Provide the (X, Y) coordinate of the cell's center where the given text is located.  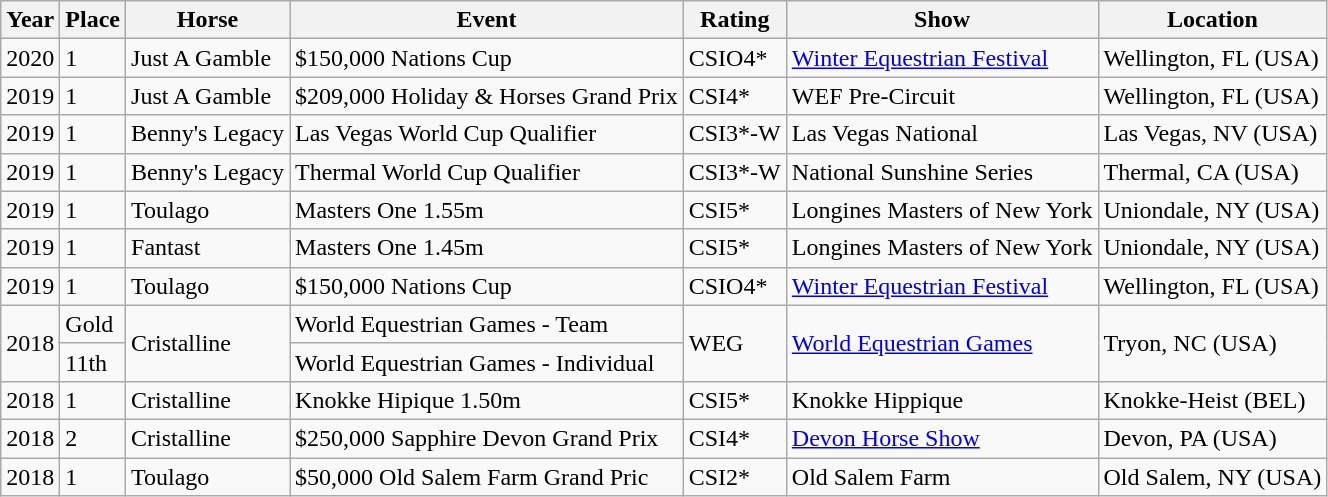
Devon Horse Show (942, 438)
Las Vegas, NV (USA) (1212, 134)
11th (93, 362)
National Sunshine Series (942, 172)
World Equestrian Games - Team (487, 324)
Event (487, 20)
WEF Pre-Circuit (942, 96)
Show (942, 20)
Thermal World Cup Qualifier (487, 172)
Knokke Hipique 1.50m (487, 400)
Rating (734, 20)
Place (93, 20)
Las Vegas National (942, 134)
$50,000 Old Salem Farm Grand Pric (487, 477)
Masters One 1.55m (487, 210)
Las Vegas World Cup Qualifier (487, 134)
Knokke-Heist (BEL) (1212, 400)
Thermal, CA (USA) (1212, 172)
Location (1212, 20)
2020 (30, 58)
Devon, PA (USA) (1212, 438)
CSI2* (734, 477)
Tryon, NC (USA) (1212, 343)
Fantast (208, 248)
Old Salem, NY (USA) (1212, 477)
Old Salem Farm (942, 477)
Gold (93, 324)
$250,000 Sapphire Devon Grand Prix (487, 438)
Knokke Hippique (942, 400)
WEG (734, 343)
Horse (208, 20)
2 (93, 438)
Year (30, 20)
Masters One 1.45m (487, 248)
$209,000 Holiday & Horses Grand Prix (487, 96)
World Equestrian Games (942, 343)
World Equestrian Games - Individual (487, 362)
